From the cell containing the given text, extract its center point as [x, y] coordinate. 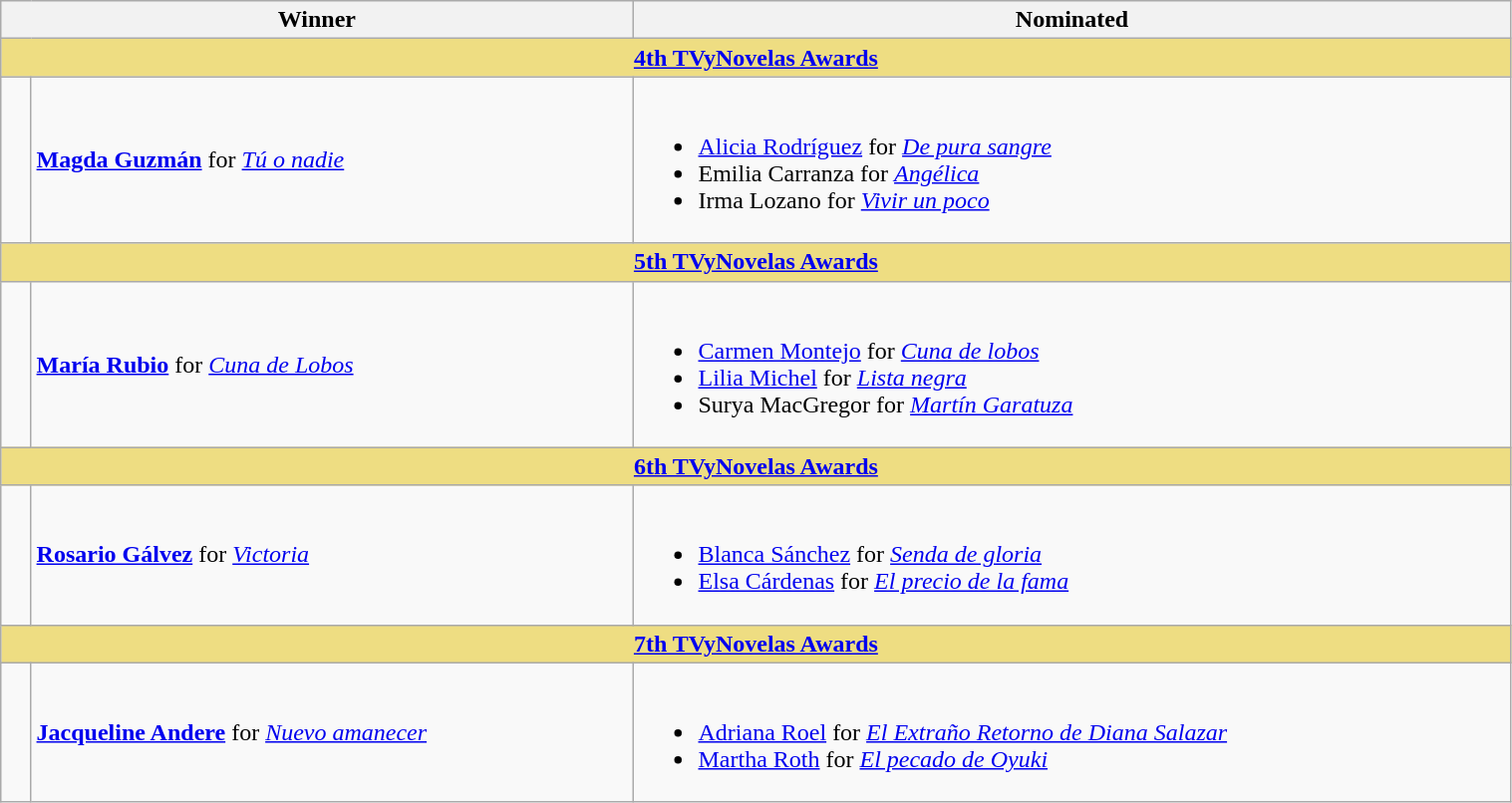
7th TVyNovelas Awards [756, 644]
Rosario Gálvez for Victoria [332, 555]
Carmen Montejo for Cuna de lobosLilia Michel for Lista negraSurya MacGregor for Martín Garatuza [1072, 365]
Adriana Roel for El Extraño Retorno de Diana SalazarMartha Roth for El pecado de Oyuki [1072, 732]
5th TVyNovelas Awards [756, 262]
Jacqueline Andere for Nuevo amanecer [332, 732]
4th TVyNovelas Awards [756, 58]
María Rubio for Cuna de Lobos [332, 365]
6th TVyNovelas Awards [756, 466]
Blanca Sánchez for Senda de gloriaElsa Cárdenas for El precio de la fama [1072, 555]
Nominated [1072, 20]
Winner [317, 20]
Alicia Rodríguez for De pura sangreEmilia Carranza for AngélicaIrma Lozano for Vivir un poco [1072, 159]
Magda Guzmán for Tú o nadie [332, 159]
